Provide the (x, y) coordinate of the cell's center where the given text is located.  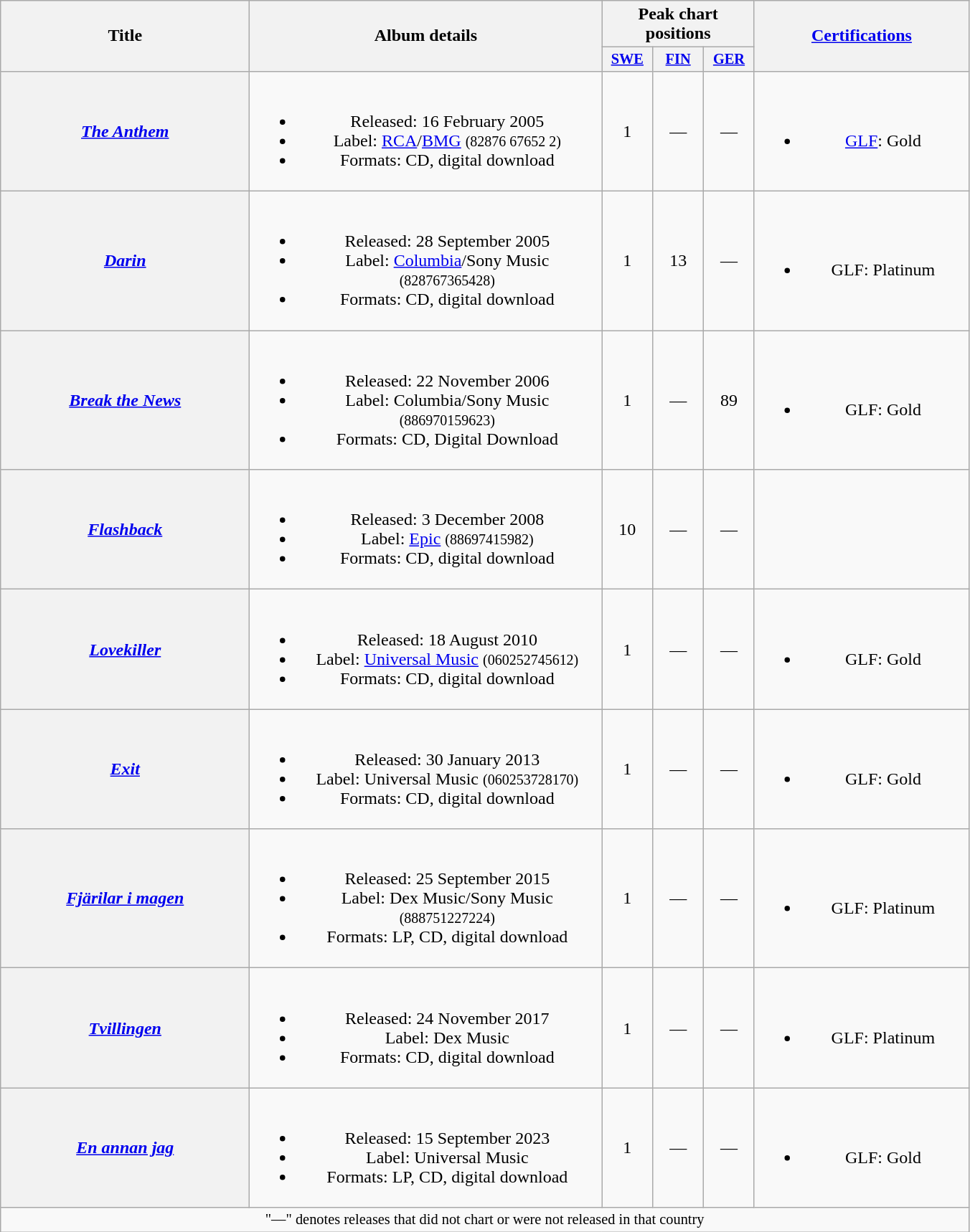
Released: 18 August 2010Label: Universal Music (060252745612)Formats: CD, digital download (426, 650)
Released: 22 November 2006Label: Columbia/Sony Music (886970159623)Formats: CD, Digital Download (426, 400)
Released: 3 December 2008Label: Epic (88697415982)Formats: CD, digital download (426, 529)
Certifications (861, 36)
Released: 28 September 2005Label: Columbia/Sony Music (828767365428)Formats: CD, digital download (426, 261)
Darin (125, 261)
10 (627, 529)
Exit (125, 769)
Peak chart positions (679, 24)
89 (729, 400)
GER (729, 60)
13 (679, 261)
Released: 24 November 2017Label: Dex MusicFormats: CD, digital download (426, 1028)
FIN (679, 60)
Released: 15 September 2023Label: Universal MusicFormats: LP, CD, digital download (426, 1147)
Flashback (125, 529)
En annan jag (125, 1147)
Fjärilar i magen (125, 899)
Lovekiller (125, 650)
Tvillingen (125, 1028)
Title (125, 36)
Break the News (125, 400)
SWE (627, 60)
Released: 25 September 2015Label: Dex Music/Sony Music (888751227224)Formats: LP, CD, digital download (426, 899)
The Anthem (125, 131)
Released: 30 January 2013Label: Universal Music (060253728170)Formats: CD, digital download (426, 769)
Released: 16 February 2005Label: RCA/BMG (82876 67652 2)Formats: CD, digital download (426, 131)
Album details (426, 36)
"—" denotes releases that did not chart or were not released in that country (485, 1220)
